Provide the [x, y] coordinate of the cell's center where the given text is located.  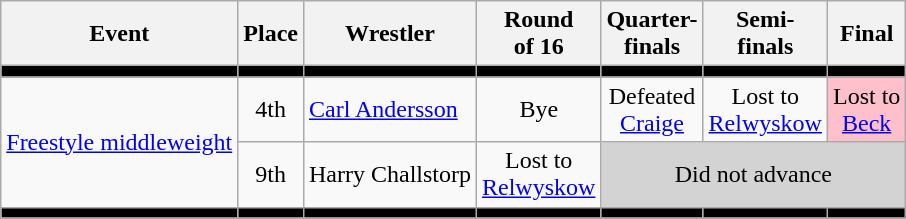
Quarter-finals [652, 34]
Harry Challstorp [390, 174]
Final [866, 34]
Bye [539, 110]
Wrestler [390, 34]
Semi-finals [765, 34]
Defeated Craige [652, 110]
Place [271, 34]
Event [120, 34]
Freestyle middleweight [120, 142]
Did not advance [754, 174]
4th [271, 110]
9th [271, 174]
Carl Andersson [390, 110]
Round of 16 [539, 34]
Lost to Beck [866, 110]
